Locate the cell with the specified text and output its [X, Y] center coordinate. 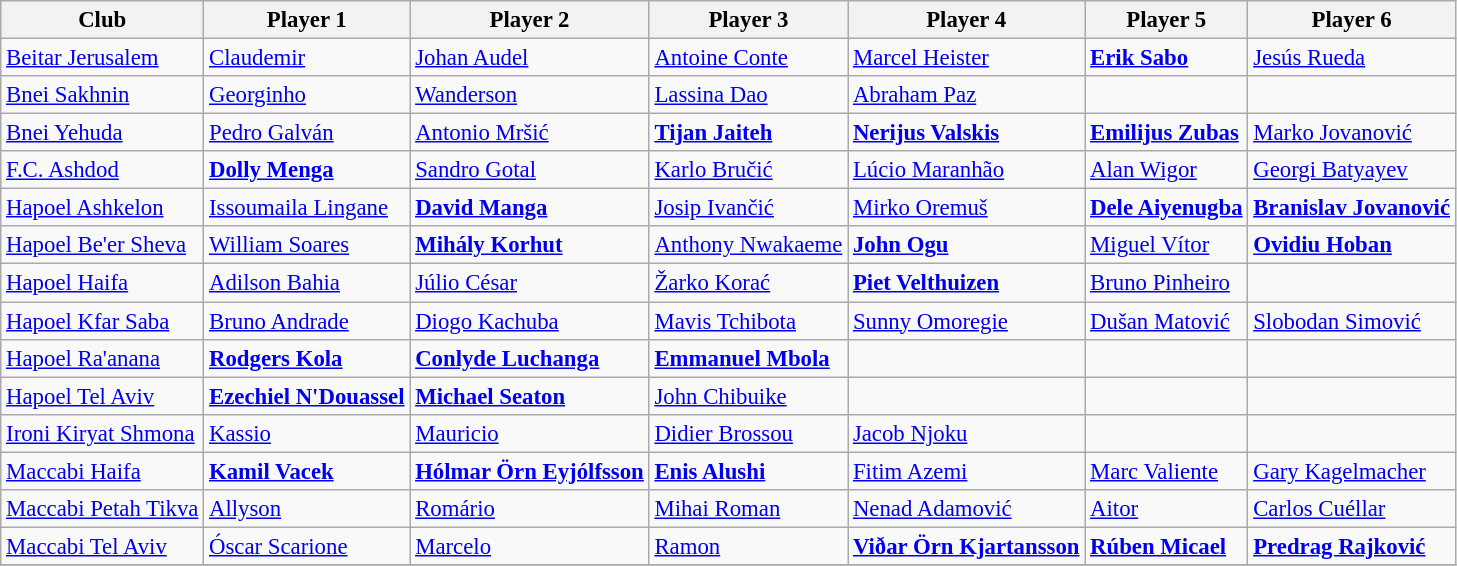
Player 3 [748, 20]
Didier Brossou [748, 433]
Hapoel Ashkelon [102, 208]
Piet Velthuizen [966, 283]
Hapoel Ra'anana [102, 358]
Ezechiel N'Douassel [307, 396]
Slobodan Simović [1352, 321]
Gary Kagelmacher [1352, 471]
Carlos Cuéllar [1352, 509]
Ovidiu Hoban [1352, 245]
Miguel Vítor [1166, 245]
Nenad Adamović [966, 509]
Fitim Azemi [966, 471]
Lassina Dao [748, 95]
Georgi Batyayev [1352, 170]
Hapoel Be'er Sheva [102, 245]
Romário [530, 509]
John Ogu [966, 245]
Dele Aiyenugba [1166, 208]
Player 2 [530, 20]
Nerijus Valskis [966, 133]
Dolly Menga [307, 170]
Hapoel Haifa [102, 283]
Žarko Korać [748, 283]
John Chibuike [748, 396]
Claudemir [307, 58]
Mauricio [530, 433]
Marcelo [530, 546]
Player 1 [307, 20]
Bnei Sakhnin [102, 95]
Bruno Andrade [307, 321]
Emmanuel Mbola [748, 358]
Johan Audel [530, 58]
Sunny Omoregie [966, 321]
F.C. Ashdod [102, 170]
Michael Seaton [530, 396]
Aitor [1166, 509]
Alan Wigor [1166, 170]
Mavis Tchibota [748, 321]
Anthony Nwakaeme [748, 245]
Marc Valiente [1166, 471]
Erik Sabo [1166, 58]
Ironi Kiryat Shmona [102, 433]
Karlo Bručić [748, 170]
Adilson Bahia [307, 283]
Ramon [748, 546]
Jacob Njoku [966, 433]
Issoumaila Lingane [307, 208]
Mihai Roman [748, 509]
Emilijus Zubas [1166, 133]
Marko Jovanović [1352, 133]
Mirko Oremuš [966, 208]
Viðar Örn Kjartansson [966, 546]
Óscar Scarione [307, 546]
Dušan Matović [1166, 321]
Hólmar Örn Eyjólfsson [530, 471]
Player 6 [1352, 20]
David Manga [530, 208]
Player 5 [1166, 20]
Enis Alushi [748, 471]
Pedro Galván [307, 133]
Jesús Rueda [1352, 58]
Maccabi Petah Tikva [102, 509]
Rúben Micael [1166, 546]
Marcel Heister [966, 58]
Antoine Conte [748, 58]
Kassio [307, 433]
Branislav Jovanović [1352, 208]
Antonio Mršić [530, 133]
Júlio César [530, 283]
Player 4 [966, 20]
Wanderson [530, 95]
Josip Ivančić [748, 208]
Sandro Gotal [530, 170]
Bnei Yehuda [102, 133]
Kamil Vacek [307, 471]
Hapoel Tel Aviv [102, 396]
Allyson [307, 509]
Rodgers Kola [307, 358]
Mihály Korhut [530, 245]
Tijan Jaiteh [748, 133]
Hapoel Kfar Saba [102, 321]
Club [102, 20]
Diogo Kachuba [530, 321]
Bruno Pinheiro [1166, 283]
Beitar Jerusalem [102, 58]
Maccabi Tel Aviv [102, 546]
William Soares [307, 245]
Lúcio Maranhão [966, 170]
Georginho [307, 95]
Abraham Paz [966, 95]
Maccabi Haifa [102, 471]
Predrag Rajković [1352, 546]
Conlyde Luchanga [530, 358]
